For the text-containing cell, return its midpoint in [x, y] coordinate format. 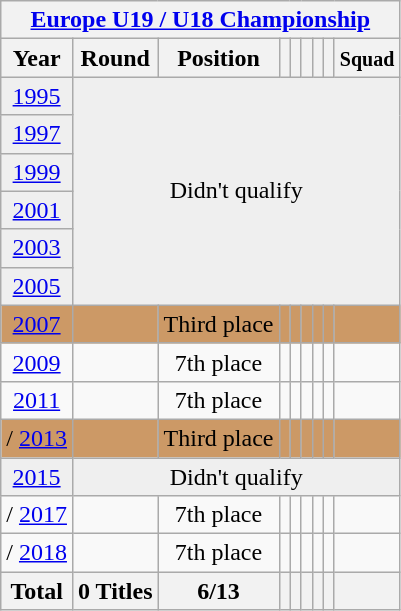
Round [115, 58]
Europe U19 / U18 Championship [200, 20]
2001 [37, 210]
/ 2017 [37, 515]
2011 [37, 400]
Year [37, 58]
0 Titles [115, 591]
Squad [367, 58]
Total [37, 591]
/ 2018 [37, 553]
6/13 [218, 591]
2015 [37, 477]
2003 [37, 248]
2005 [37, 286]
Position [218, 58]
1997 [37, 134]
1995 [37, 96]
1999 [37, 172]
2009 [37, 362]
2007 [37, 324]
/ 2013 [37, 438]
